Search for the cell housing the specified text and yield its [X, Y] center coordinate. 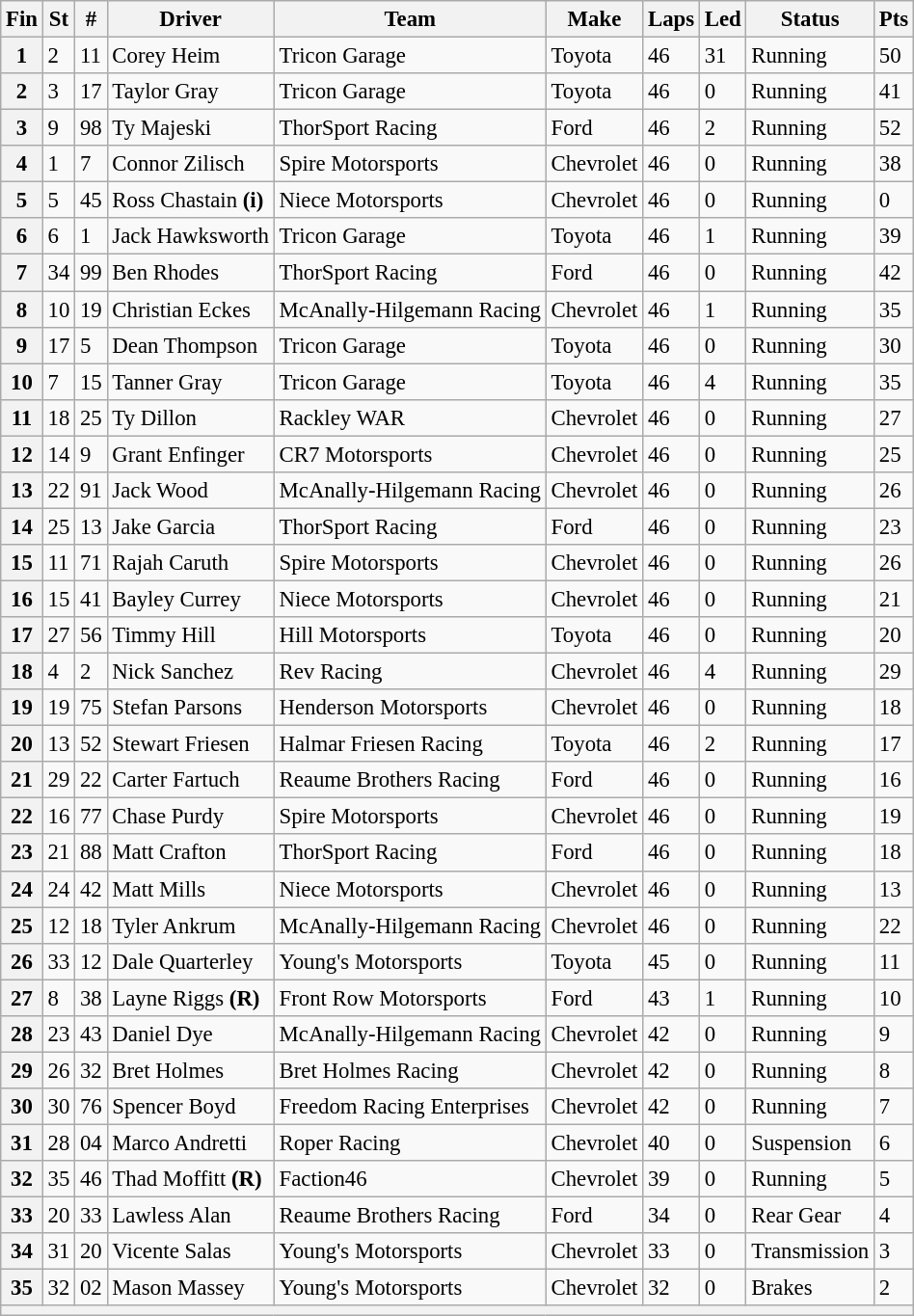
# [91, 19]
St [58, 19]
Ross Chastain (i) [191, 201]
Fin [22, 19]
99 [91, 273]
Freedom Racing Enterprises [410, 1107]
Timmy Hill [191, 635]
Status [810, 19]
40 [671, 1142]
Tanner Gray [191, 382]
02 [91, 1288]
Rackley WAR [410, 417]
Make [594, 19]
75 [91, 708]
Ty Dillon [191, 417]
Vicente Salas [191, 1251]
Laps [671, 19]
Carter Fartuch [191, 780]
Jack Hawksworth [191, 236]
Suspension [810, 1142]
Lawless Alan [191, 1216]
Front Row Motorsports [410, 998]
Jake Garcia [191, 526]
98 [91, 128]
Chase Purdy [191, 817]
Hill Motorsports [410, 635]
Taylor Gray [191, 92]
Ben Rhodes [191, 273]
Brakes [810, 1288]
Matt Mills [191, 889]
71 [91, 563]
Bret Holmes Racing [410, 1070]
Bret Holmes [191, 1070]
Mason Massey [191, 1288]
Led [723, 19]
88 [91, 853]
Faction46 [410, 1179]
Transmission [810, 1251]
Henderson Motorsports [410, 708]
Stewart Friesen [191, 744]
56 [91, 635]
Halmar Friesen Racing [410, 744]
Ty Majeski [191, 128]
Driver [191, 19]
Connor Zilisch [191, 164]
Bayley Currey [191, 599]
91 [91, 491]
Dean Thompson [191, 345]
Christian Eckes [191, 309]
Corey Heim [191, 56]
Rev Racing [410, 672]
Dale Quarterley [191, 961]
Rear Gear [810, 1216]
76 [91, 1107]
Nick Sanchez [191, 672]
Roper Racing [410, 1142]
77 [91, 817]
Marco Andretti [191, 1142]
CR7 Motorsports [410, 454]
Stefan Parsons [191, 708]
04 [91, 1142]
Matt Crafton [191, 853]
Team [410, 19]
Jack Wood [191, 491]
Pts [895, 19]
Spencer Boyd [191, 1107]
Layne Riggs (R) [191, 998]
Tyler Ankrum [191, 926]
Grant Enfinger [191, 454]
Thad Moffitt (R) [191, 1179]
Daniel Dye [191, 1034]
50 [895, 56]
Rajah Caruth [191, 563]
